Detect which cell encompasses the target text, then output its [X, Y] center coordinate. 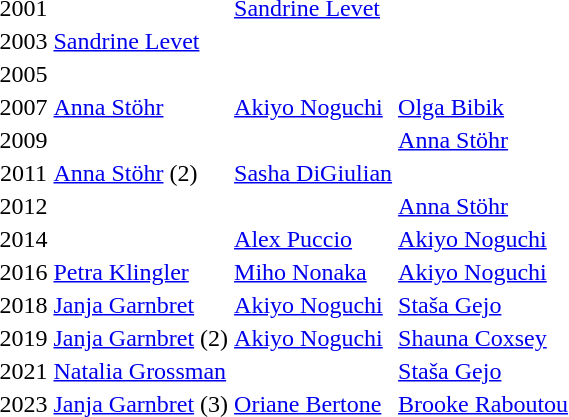
Miho Nonaka [314, 272]
Petra Klingler [141, 272]
Sasha DiGiulian [314, 173]
Janja Garnbret (2) [141, 338]
Anna Stöhr (2) [141, 173]
Sandrine Levet [141, 41]
Anna Stöhr [141, 107]
Janja Garnbret [141, 305]
Alex Puccio [314, 239]
Natalia Grossman [141, 371]
